Capture the cell that displays the provided text and extract its (x, y) central coordinate. 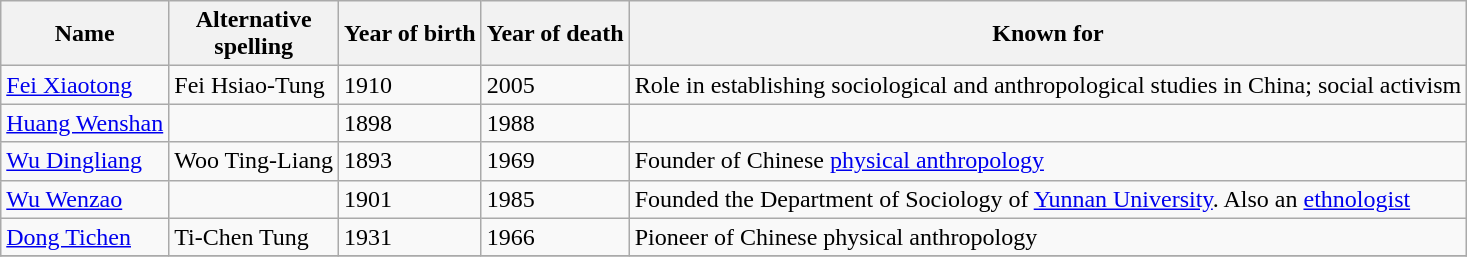
Founded the Department of Sociology of Yunnan University. Also an ethnologist (1048, 199)
Year of birth (410, 34)
Founder of Chinese physical anthropology (1048, 161)
Ti-Chen Tung (254, 237)
Fei Xiaotong (85, 85)
Alternative spelling (254, 34)
1901 (410, 199)
Woo Ting-Liang (254, 161)
1969 (555, 161)
1966 (555, 237)
1985 (555, 199)
Dong Tichen (85, 237)
Wu Wenzao (85, 199)
1910 (410, 85)
Year of death (555, 34)
Known for (1048, 34)
Wu Dingliang (85, 161)
Name (85, 34)
Role in establishing sociological and anthropological studies in China; social activism (1048, 85)
1931 (410, 237)
1898 (410, 123)
Fei Hsiao-Tung (254, 85)
2005 (555, 85)
1893 (410, 161)
1988 (555, 123)
Huang Wenshan (85, 123)
Pioneer of Chinese physical anthropology (1048, 237)
